From the cell containing the given text, extract its center point as (X, Y) coordinate. 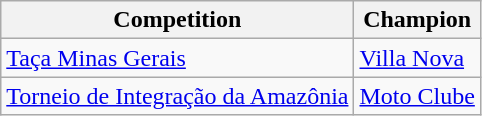
Taça Minas Gerais (178, 58)
Competition (178, 20)
Villa Nova (417, 58)
Champion (417, 20)
Moto Clube (417, 96)
Torneio de Integração da Amazônia (178, 96)
